Output the [x, y] coordinate of the center of the cell containing the given text.  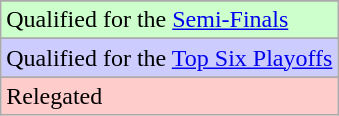
Relegated [170, 96]
Qualified for the Semi-Finals [170, 20]
Qualified for the Top Six Playoffs [170, 58]
